Provide the (x, y) coordinate of the cell's center where the given text is located.  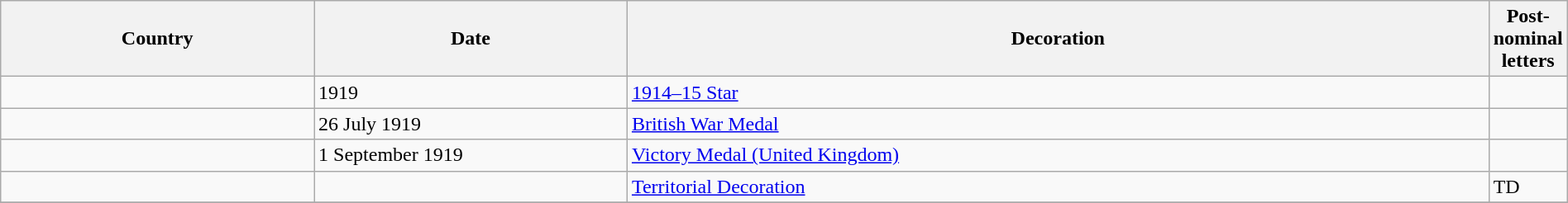
1919 (471, 92)
26 July 1919 (471, 124)
1914–15 Star (1058, 92)
TD (1528, 186)
Victory Medal (United Kingdom) (1058, 155)
Territorial Decoration (1058, 186)
British War Medal (1058, 124)
Date (471, 39)
Post-nominal letters (1528, 39)
1 September 1919 (471, 155)
Country (157, 39)
Decoration (1058, 39)
